Provide the [x, y] coordinate of the cell's center where the given text is located.  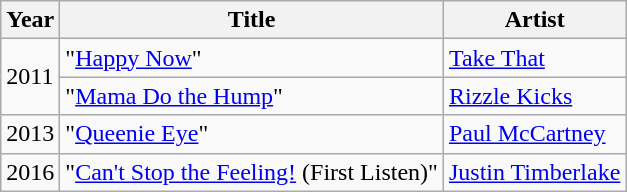
2013 [30, 134]
"Queenie Eye" [252, 134]
Title [252, 20]
Take That [534, 58]
Justin Timberlake [534, 172]
Artist [534, 20]
Year [30, 20]
Paul McCartney [534, 134]
"Mama Do the Hump" [252, 96]
2016 [30, 172]
"Happy Now" [252, 58]
"Can't Stop the Feeling! (First Listen)" [252, 172]
Rizzle Kicks [534, 96]
2011 [30, 77]
